Output the [X, Y] coordinate of the center of the cell containing the given text.  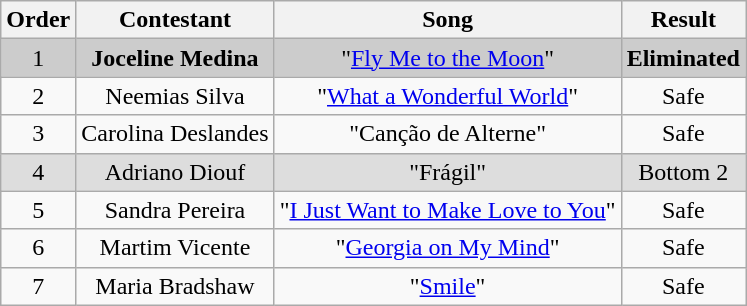
Maria Bradshaw [175, 286]
Carolina Deslandes [175, 134]
3 [38, 134]
Result [683, 20]
6 [38, 248]
"Smile" [448, 286]
7 [38, 286]
Contestant [175, 20]
Song [448, 20]
Adriano Diouf [175, 172]
"Frágil" [448, 172]
"What a Wonderful World" [448, 96]
5 [38, 210]
"Fly Me to the Moon" [448, 58]
Sandra Pereira [175, 210]
"Georgia on My Mind" [448, 248]
Eliminated [683, 58]
Joceline Medina [175, 58]
Neemias Silva [175, 96]
"Canção de Alterne" [448, 134]
Bottom 2 [683, 172]
Order [38, 20]
2 [38, 96]
4 [38, 172]
Martim Vicente [175, 248]
"I Just Want to Make Love to You" [448, 210]
1 [38, 58]
